Output the [x, y] coordinate of the center of the cell containing the given text.  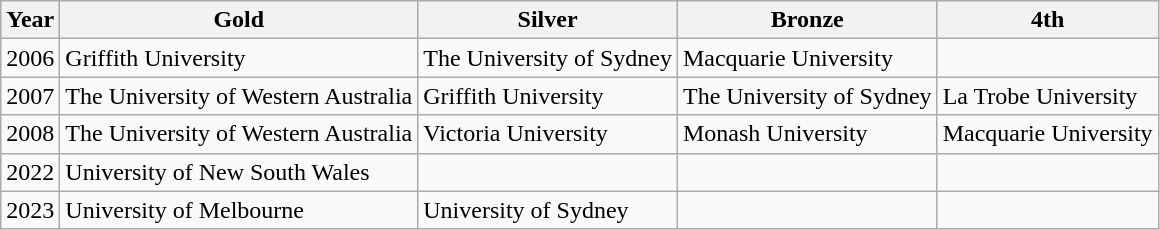
University of Sydney [548, 210]
La Trobe University [1048, 96]
2023 [30, 210]
Victoria University [548, 134]
2006 [30, 58]
4th [1048, 20]
Gold [239, 20]
Year [30, 20]
2022 [30, 172]
Bronze [807, 20]
Monash University [807, 134]
University of Melbourne [239, 210]
Silver [548, 20]
2008 [30, 134]
2007 [30, 96]
University of New South Wales [239, 172]
